Provide the [X, Y] coordinate of the cell's center where the given text is located.  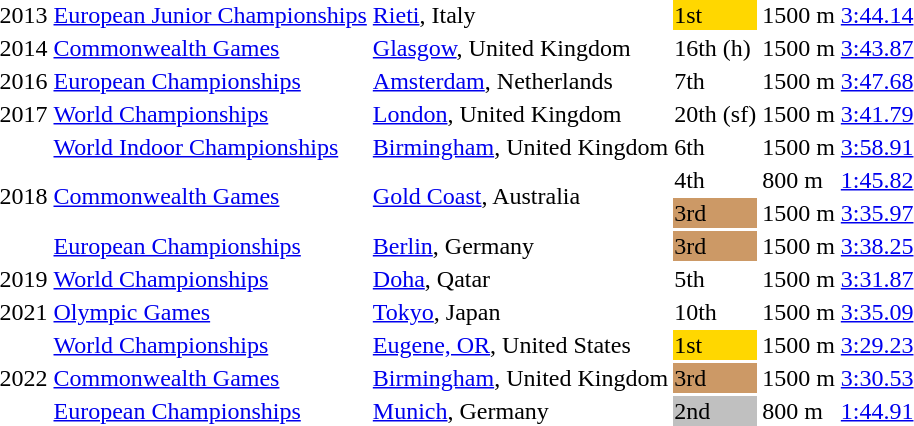
Berlin, Germany [520, 246]
5th [716, 279]
6th [716, 147]
Gold Coast, Australia [520, 196]
Doha, Qatar [520, 279]
7th [716, 81]
16th (h) [716, 48]
20th (sf) [716, 114]
2nd [716, 411]
Tokyo, Japan [520, 312]
Eugene, OR, United States [520, 345]
Munich, Germany [520, 411]
European Junior Championships [210, 15]
Amsterdam, Netherlands [520, 81]
10th [716, 312]
Rieti, Italy [520, 15]
Olympic Games [210, 312]
World Indoor Championships [210, 147]
Glasgow, United Kingdom [520, 48]
London, United Kingdom [520, 114]
4th [716, 180]
